Search for the cell housing the specified text and yield its (X, Y) center coordinate. 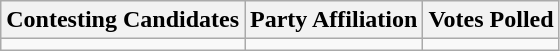
Party Affiliation (334, 20)
Votes Polled (491, 20)
Contesting Candidates (123, 20)
